Identify which cell holds the provided text, then report its [x, y] central coordinate. 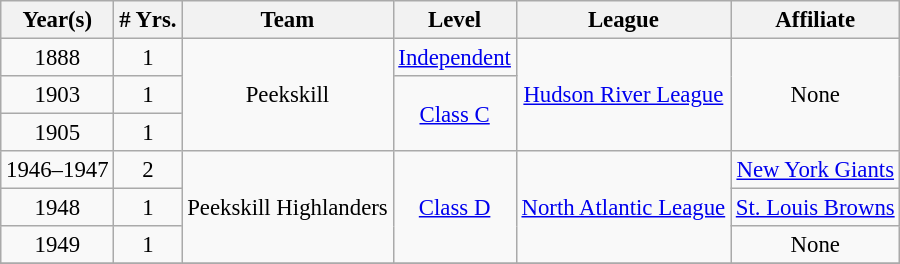
North Atlantic League [623, 208]
Team [288, 20]
Hudson River League [623, 96]
Peekskill Highlanders [288, 208]
Class D [454, 208]
1888 [58, 58]
League [623, 20]
# Yrs. [148, 20]
1903 [58, 95]
1949 [58, 245]
Independent [454, 58]
Affiliate [814, 20]
Year(s) [58, 20]
Level [454, 20]
St. Louis Browns [814, 208]
1946–1947 [58, 170]
1948 [58, 208]
Peekskill [288, 96]
2 [148, 170]
Class C [454, 114]
New York Giants [814, 170]
1905 [58, 133]
